Provide the (X, Y) coordinate of the cell's center where the given text is located.  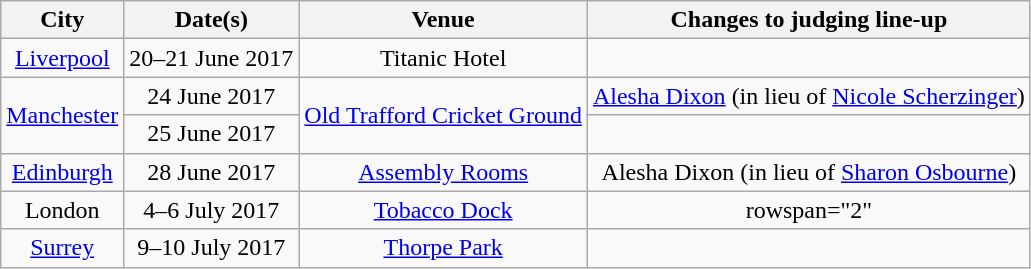
Titanic Hotel (444, 58)
Thorpe Park (444, 248)
City (62, 20)
Edinburgh (62, 172)
Venue (444, 20)
Liverpool (62, 58)
Changes to judging line-up (808, 20)
Tobacco Dock (444, 210)
Old Trafford Cricket Ground (444, 115)
Manchester (62, 115)
rowspan="2" (808, 210)
Date(s) (212, 20)
9–10 July 2017 (212, 248)
Assembly Rooms (444, 172)
25 June 2017 (212, 134)
20–21 June 2017 (212, 58)
London (62, 210)
Alesha Dixon (in lieu of Nicole Scherzinger) (808, 96)
Alesha Dixon (in lieu of Sharon Osbourne) (808, 172)
28 June 2017 (212, 172)
Surrey (62, 248)
24 June 2017 (212, 96)
4–6 July 2017 (212, 210)
